Extract the [X, Y] coordinate from the center of the cell holding the provided text.  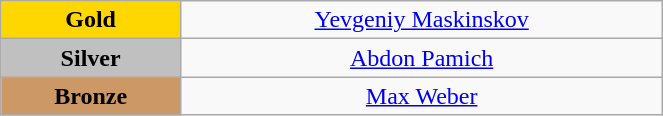
Bronze [91, 96]
Yevgeniy Maskinskov [421, 20]
Gold [91, 20]
Max Weber [421, 96]
Silver [91, 58]
Abdon Pamich [421, 58]
